Output the (X, Y) coordinate of the center of the cell containing the given text.  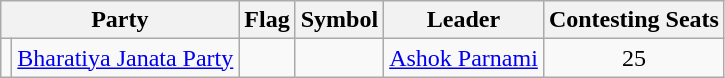
Leader (464, 20)
Party (120, 20)
25 (634, 58)
Flag (267, 20)
Ashok Parnami (464, 58)
Bharatiya Janata Party (126, 58)
Contesting Seats (634, 20)
Symbol (339, 20)
